For the text-containing cell, return its midpoint in (x, y) coordinate format. 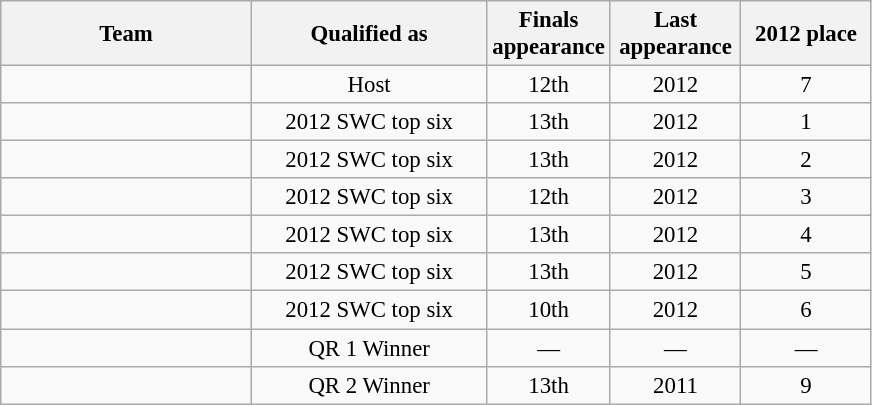
Qualified as (369, 34)
1 (806, 122)
2011 (676, 385)
9 (806, 385)
6 (806, 310)
Finals appearance (548, 34)
Host (369, 85)
7 (806, 85)
5 (806, 273)
4 (806, 235)
QR 1 Winner (369, 348)
QR 2 Winner (369, 385)
2012 place (806, 34)
3 (806, 197)
Team (126, 34)
10th (548, 310)
2 (806, 160)
Last appearance (676, 34)
